Locate the cell with the specified text and output its [x, y] center coordinate. 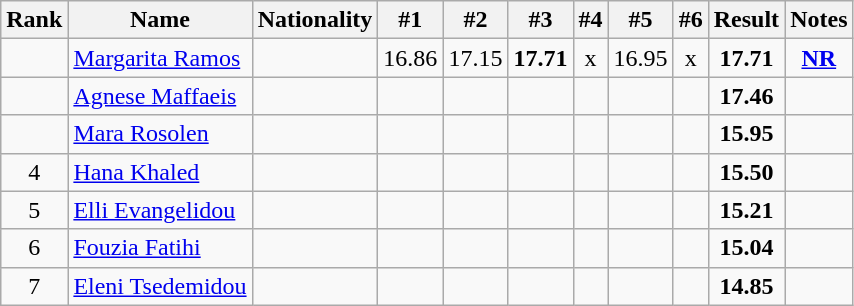
#2 [476, 20]
17.46 [746, 96]
15.50 [746, 172]
17.15 [476, 58]
Name [160, 20]
Fouzia Fatihi [160, 248]
Nationality [315, 20]
4 [34, 172]
15.95 [746, 134]
#4 [590, 20]
5 [34, 210]
7 [34, 286]
#5 [640, 20]
6 [34, 248]
#6 [690, 20]
NR [819, 58]
15.04 [746, 248]
#3 [540, 20]
Rank [34, 20]
16.86 [410, 58]
#1 [410, 20]
Mara Rosolen [160, 134]
15.21 [746, 210]
Eleni Tsedemidou [160, 286]
Result [746, 20]
Notes [819, 20]
Hana Khaled [160, 172]
Agnese Maffaeis [160, 96]
Elli Evangelidou [160, 210]
Margarita Ramos [160, 58]
16.95 [640, 58]
14.85 [746, 286]
